Determine the (x, y) coordinate at the center of the cell enclosing the given text.  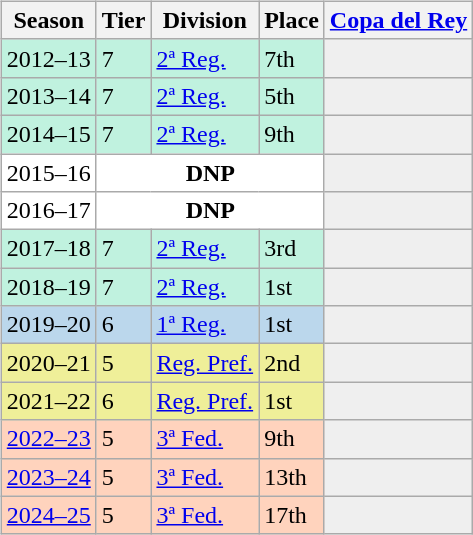
13th (292, 477)
Season (48, 20)
2018–19 (48, 287)
2nd (292, 363)
2012–13 (48, 58)
17th (292, 515)
2014–15 (48, 134)
Place (292, 20)
2019–20 (48, 325)
5th (292, 96)
Tier (124, 20)
2022–23 (48, 439)
2013–14 (48, 96)
7th (292, 58)
Division (205, 20)
3rd (292, 249)
2023–24 (48, 477)
2020–21 (48, 363)
2021–22 (48, 401)
2017–18 (48, 249)
2016–17 (48, 211)
Copa del Rey (398, 20)
2015–16 (48, 173)
1ª Reg. (205, 325)
2024–25 (48, 515)
